Return (x, y) of the center of cell containing provided text 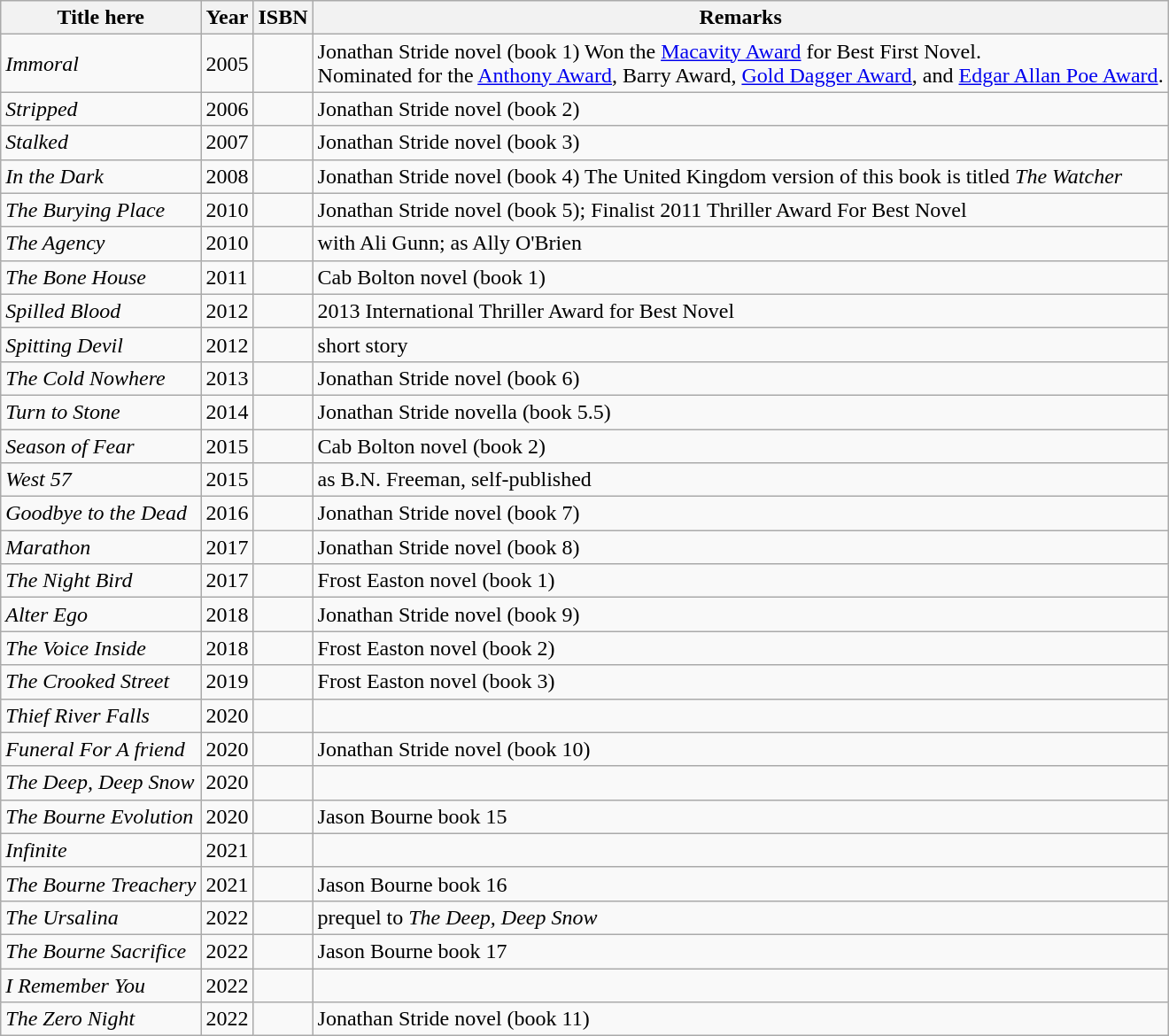
2006 (227, 109)
Cab Bolton novel (book 2) (740, 445)
The Zero Night (101, 1019)
The Bourne Evolution (101, 816)
The Night Bird (101, 581)
Remarks (740, 18)
Marathon (101, 547)
I Remember You (101, 986)
Turn to Stone (101, 412)
2007 (227, 143)
Stalked (101, 143)
The Ursalina (101, 917)
Goodbye to the Dead (101, 514)
2011 (227, 277)
Infinite (101, 850)
2008 (227, 176)
The Crooked Street (101, 682)
Frost Easton novel (book 2) (740, 648)
Immoral (101, 64)
Jason Bourne book 15 (740, 816)
2013 (227, 378)
Season of Fear (101, 445)
Jonathan Stride novel (book 8) (740, 547)
Jason Bourne book 16 (740, 884)
2014 (227, 412)
The Voice Inside (101, 648)
Year (227, 18)
In the Dark (101, 176)
2013 International Thriller Award for Best Novel (740, 311)
short story (740, 344)
2005 (227, 64)
Cab Bolton novel (book 1) (740, 277)
2016 (227, 514)
Spilled Blood (101, 311)
ISBN (283, 18)
Jonathan Stride novel (book 5); Finalist 2011 Thriller Award For Best Novel (740, 210)
West 57 (101, 480)
Jonathan Stride novel (book 4) The United Kingdom version of this book is titled The Watcher (740, 176)
Funeral For A friend (101, 749)
Stripped (101, 109)
prequel to The Deep, Deep Snow (740, 917)
Jonathan Stride novel (book 10) (740, 749)
Jason Bourne book 17 (740, 951)
2019 (227, 682)
Frost Easton novel (book 1) (740, 581)
The Agency (101, 244)
Frost Easton novel (book 3) (740, 682)
Jonathan Stride novel (book 11) (740, 1019)
Jonathan Stride novel (book 3) (740, 143)
Jonathan Stride novel (book 9) (740, 615)
Alter Ego (101, 615)
Spitting Devil (101, 344)
Jonathan Stride novel (book 7) (740, 514)
as B.N. Freeman, self-published (740, 480)
The Bourne Sacrifice (101, 951)
The Cold Nowhere (101, 378)
with Ali Gunn; as Ally O'Brien (740, 244)
Title here (101, 18)
The Bone House (101, 277)
Jonathan Stride novella (book 5.5) (740, 412)
Jonathan Stride novel (book 2) (740, 109)
The Bourne Treachery (101, 884)
The Burying Place (101, 210)
Jonathan Stride novel (book 6) (740, 378)
Thief River Falls (101, 715)
The Deep, Deep Snow (101, 783)
